Search for the cell housing the specified text and yield its [X, Y] center coordinate. 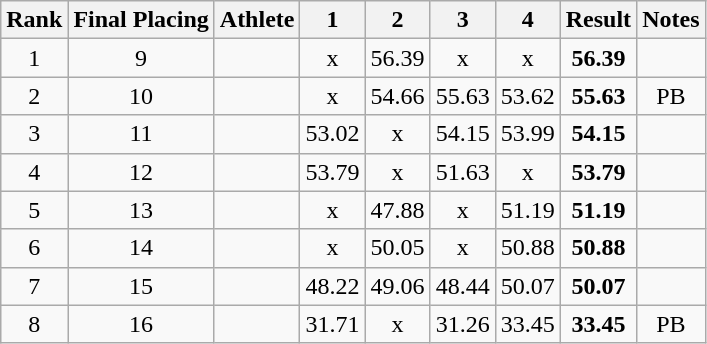
16 [141, 324]
53.99 [528, 134]
14 [141, 248]
54.66 [398, 96]
Notes [671, 20]
7 [34, 286]
49.06 [398, 286]
12 [141, 172]
50.05 [398, 248]
10 [141, 96]
48.22 [332, 286]
5 [34, 210]
53.62 [528, 96]
Final Placing [141, 20]
31.71 [332, 324]
6 [34, 248]
31.26 [462, 324]
47.88 [398, 210]
51.63 [462, 172]
Rank [34, 20]
53.02 [332, 134]
Result [598, 20]
Athlete [257, 20]
11 [141, 134]
48.44 [462, 286]
15 [141, 286]
13 [141, 210]
9 [141, 58]
8 [34, 324]
